Provide the (X, Y) coordinate of the cell's center where the given text is located.  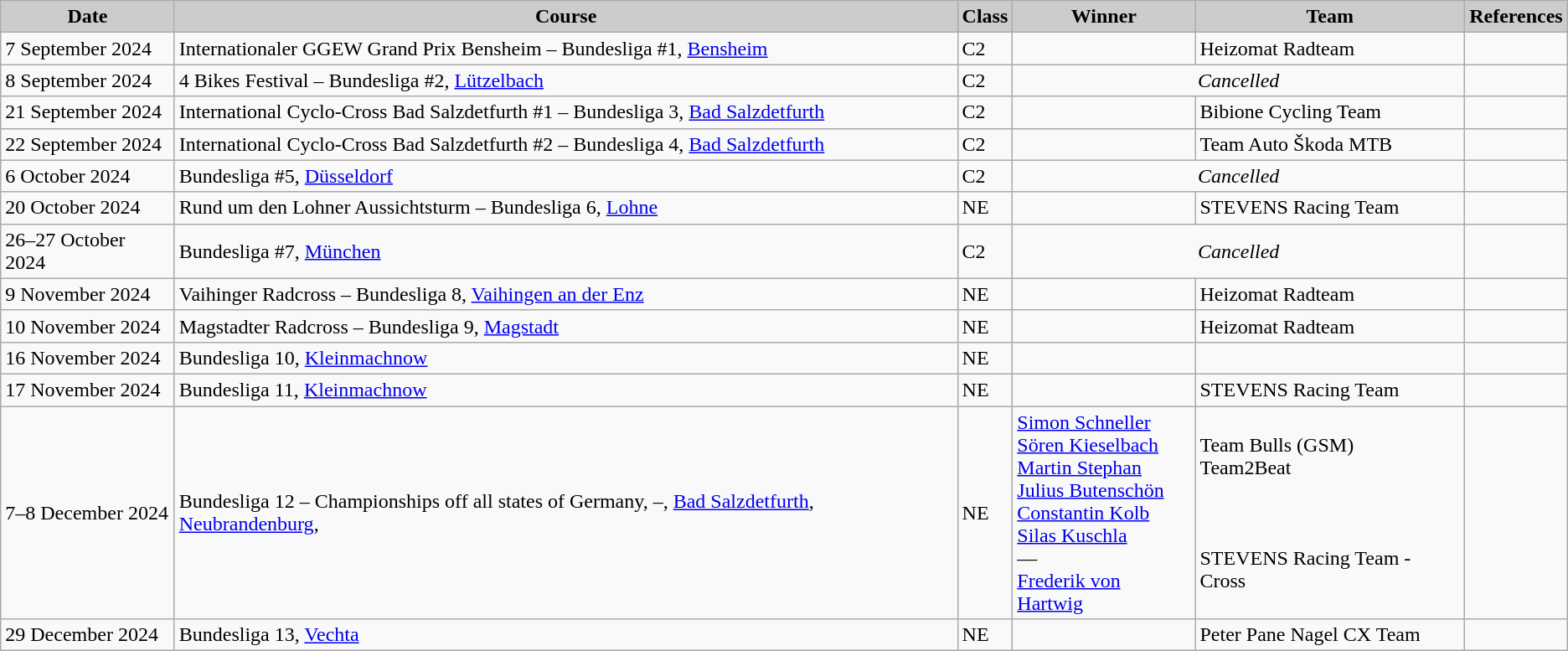
Rund um den Lohner Aussichtsturm – Bundesliga 6, Lohne (566, 208)
22 September 2024 (87, 144)
Team Bulls (GSM)Team2BeatSTEVENS Racing Team - Cross (1330, 512)
Simon Schneller Sören Kieselbach Martin Stephan Julius Butenschön Constantin Kolb Silas Kuschla — Frederik von Hartwig (1104, 512)
Bundesliga 11, Kleinmachnow (566, 390)
8 September 2024 (87, 80)
7 September 2024 (87, 49)
Bundesliga #5, Düsseldorf (566, 176)
7–8 December 2024 (87, 512)
International Cyclo-Cross Bad Salzdetfurth #1 – Bundesliga 3, Bad Salzdetfurth (566, 112)
17 November 2024 (87, 390)
Winner (1104, 17)
Bibione Cycling Team (1330, 112)
Vaihinger Radcross – Bundesliga 8, Vaihingen an der Enz (566, 294)
References (1516, 17)
21 September 2024 (87, 112)
9 November 2024 (87, 294)
International Cyclo-Cross Bad Salzdetfurth #2 – Bundesliga 4, Bad Salzdetfurth (566, 144)
26–27 October 2024 (87, 251)
Peter Pane Nagel CX Team (1330, 635)
Bundesliga #7, München (566, 251)
Bundesliga 13, Vechta (566, 635)
Internationaler GGEW Grand Prix Bensheim – Bundesliga #1, Bensheim (566, 49)
Team (1330, 17)
16 November 2024 (87, 358)
Bundesliga 10, Kleinmachnow (566, 358)
20 October 2024 (87, 208)
Class (985, 17)
10 November 2024 (87, 326)
4 Bikes Festival – Bundesliga #2, Lützelbach (566, 80)
Magstadter Radcross – Bundesliga 9, Magstadt (566, 326)
Team Auto Škoda MTB (1330, 144)
Date (87, 17)
Course (566, 17)
6 October 2024 (87, 176)
Bundesliga 12 – Championships off all states of Germany, –, Bad Salzdetfurth, Neubrandenburg, (566, 512)
29 December 2024 (87, 635)
